Identify which cell holds the provided text, then report its [x, y] central coordinate. 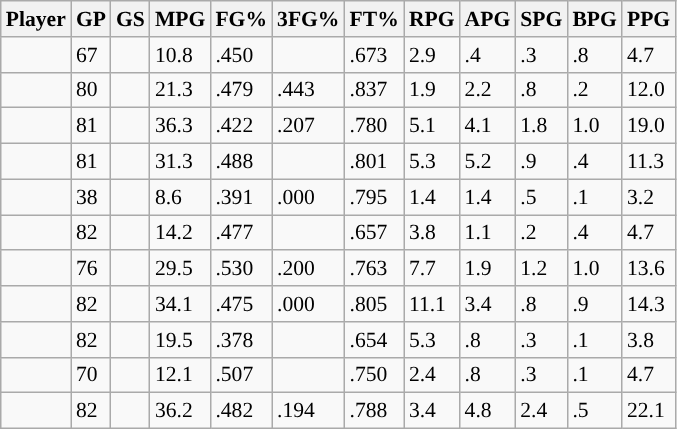
.507 [241, 375]
5.1 [432, 126]
.422 [241, 126]
.763 [374, 269]
GP [91, 19]
8.6 [180, 197]
Player [36, 19]
.477 [241, 233]
.654 [374, 340]
.795 [374, 197]
.391 [241, 197]
.750 [374, 375]
31.3 [180, 162]
MPG [180, 19]
3.2 [648, 197]
.788 [374, 411]
2.9 [432, 55]
12.0 [648, 90]
21.3 [180, 90]
.450 [241, 55]
.673 [374, 55]
FT% [374, 19]
36.3 [180, 126]
.479 [241, 90]
11.3 [648, 162]
70 [91, 375]
.194 [308, 411]
.657 [374, 233]
11.1 [432, 304]
12.1 [180, 375]
1.8 [541, 126]
RPG [432, 19]
4.1 [488, 126]
22.1 [648, 411]
34.1 [180, 304]
.378 [241, 340]
.805 [374, 304]
4.8 [488, 411]
1.1 [488, 233]
.837 [374, 90]
3FG% [308, 19]
7.7 [432, 269]
38 [91, 197]
.207 [308, 126]
14.3 [648, 304]
SPG [541, 19]
BPG [594, 19]
APG [488, 19]
13.6 [648, 269]
.200 [308, 269]
.443 [308, 90]
.482 [241, 411]
67 [91, 55]
76 [91, 269]
FG% [241, 19]
2.2 [488, 90]
19.0 [648, 126]
10.8 [180, 55]
80 [91, 90]
.488 [241, 162]
GS [130, 19]
.475 [241, 304]
5.2 [488, 162]
19.5 [180, 340]
.530 [241, 269]
.801 [374, 162]
.780 [374, 126]
PPG [648, 19]
29.5 [180, 269]
36.2 [180, 411]
14.2 [180, 233]
1.2 [541, 269]
